Search for the cell housing the specified text and yield its [x, y] center coordinate. 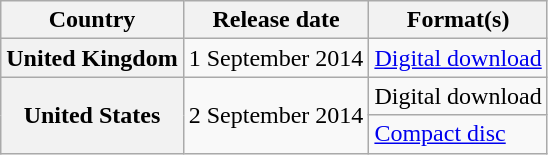
Country [92, 20]
Format(s) [458, 20]
Compact disc [458, 134]
United States [92, 115]
Release date [276, 20]
1 September 2014 [276, 58]
2 September 2014 [276, 115]
United Kingdom [92, 58]
